Scan for the cell matching the given text and deliver its (X, Y) coordinate at center. 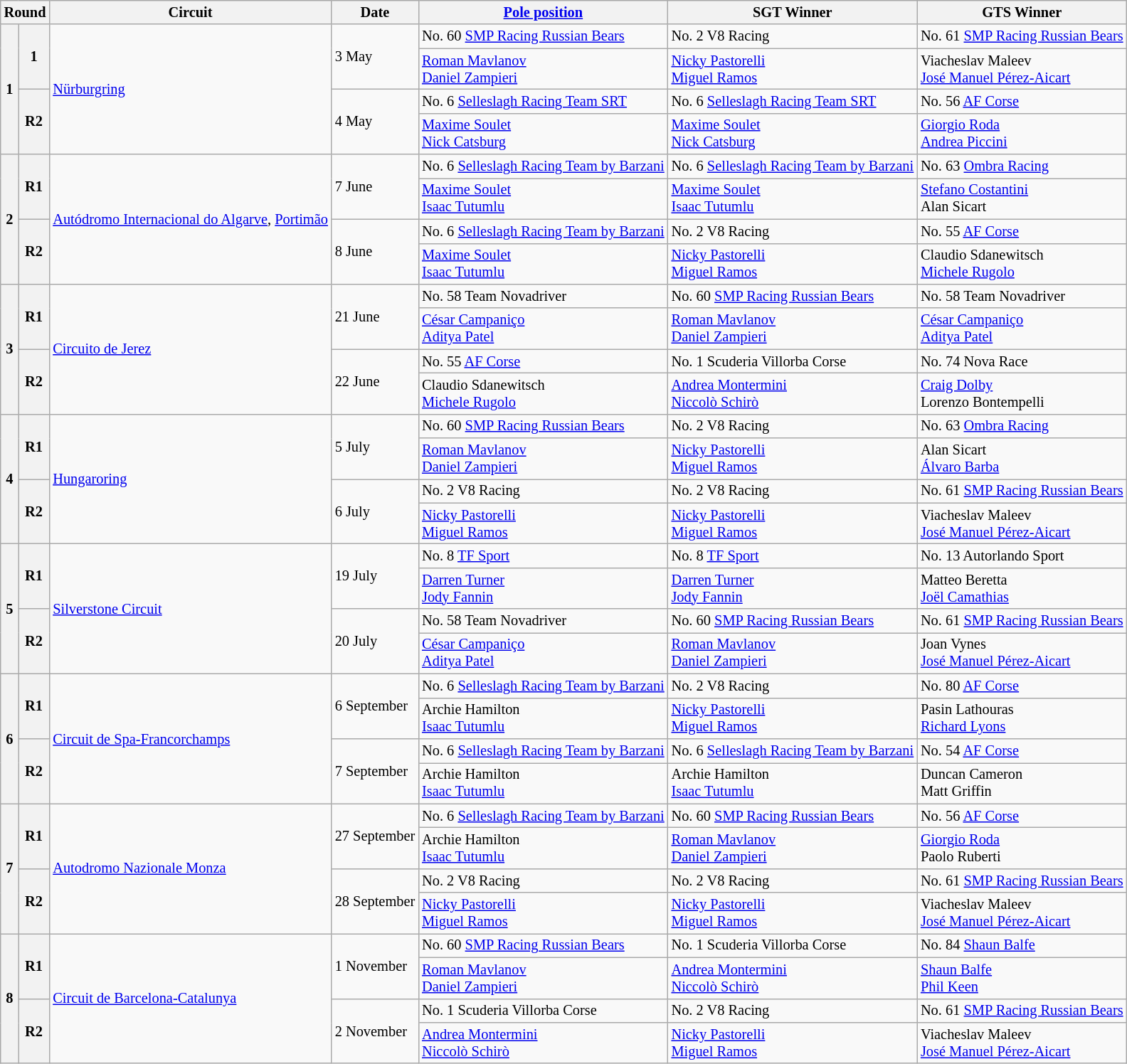
Shaun Balfe Phil Keen (1022, 978)
Nürburgring (190, 90)
Pasin Lathouras Richard Lyons (1022, 718)
Duncan Cameron Matt Griffin (1022, 783)
7 June (375, 186)
Autódromo Internacional do Algarve, Portimão (190, 219)
27 September (375, 836)
Hungaroring (190, 479)
21 June (375, 316)
Date (375, 12)
2 November (375, 1031)
3 May (375, 57)
No. 80 AF Corse (1022, 686)
19 July (375, 576)
1 November (375, 966)
Silverstone Circuit (190, 609)
Giorgio Roda Andrea Piccini (1022, 134)
Circuit (190, 12)
Pole position (543, 12)
Alan Sicart Álvaro Barba (1022, 459)
5 July (375, 447)
Circuito de Jerez (190, 349)
Joan Vynes José Manuel Pérez-Aicart (1022, 653)
20 July (375, 642)
No. 74 Nova Race (1022, 361)
SGT Winner (793, 12)
8 June (375, 252)
Autodromo Nazionale Monza (190, 869)
6 (10, 738)
4 May (375, 121)
6 July (375, 511)
6 September (375, 706)
Craig Dolby Lorenzo Bontempelli (1022, 393)
No. 54 AF Corse (1022, 750)
7 (10, 869)
Stefano Costantini Alan Sicart (1022, 198)
Circuit de Barcelona-Catalunya (190, 999)
22 June (375, 381)
Giorgio Roda Paolo Ruberti (1022, 848)
5 (10, 609)
No. 13 Autorlando Sport (1022, 555)
2 (10, 219)
3 (10, 349)
Circuit de Spa-Francorchamps (190, 738)
28 September (375, 900)
No. 84 Shaun Balfe (1022, 945)
Matteo Beretta Joël Camathias (1022, 588)
GTS Winner (1022, 12)
Round (26, 12)
4 (10, 479)
7 September (375, 771)
8 (10, 999)
